Search for the cell housing the specified text and yield its [x, y] center coordinate. 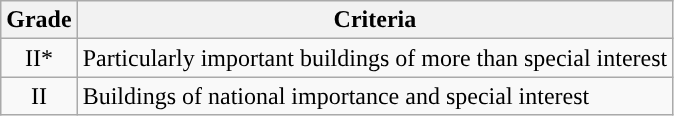
Grade [39, 20]
Particularly important buildings of more than special interest [375, 58]
Buildings of national importance and special interest [375, 96]
Criteria [375, 20]
II [39, 96]
II* [39, 58]
